Pinpoint the cell where the given text exists, returning its [X, Y] midpoint coordinate. 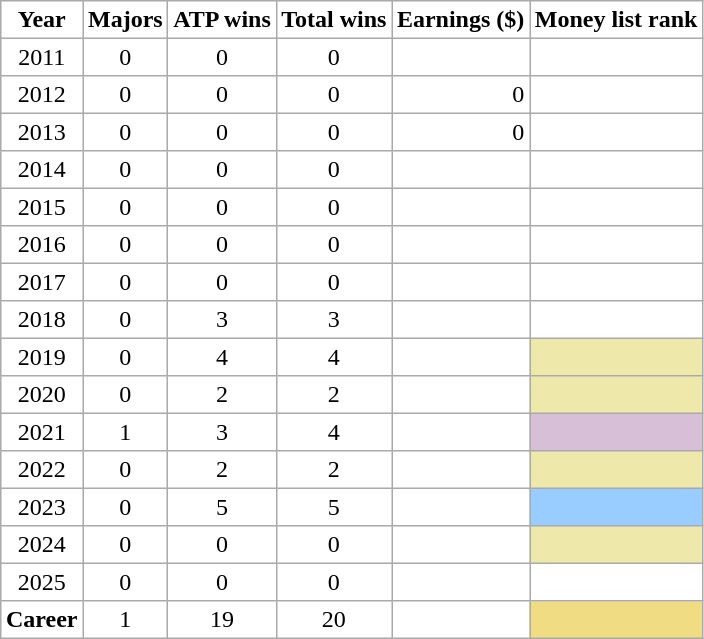
Money list rank [616, 20]
Total wins [334, 20]
20 [334, 620]
2011 [42, 57]
2021 [42, 432]
Majors [126, 20]
Year [42, 20]
2015 [42, 207]
2012 [42, 95]
19 [222, 620]
ATP wins [222, 20]
2019 [42, 357]
2017 [42, 282]
Career [42, 620]
2020 [42, 395]
2014 [42, 170]
2025 [42, 582]
2023 [42, 507]
2013 [42, 132]
2024 [42, 545]
2018 [42, 320]
2016 [42, 245]
Earnings ($) [461, 20]
2022 [42, 470]
